For the text-containing cell, return its midpoint in (x, y) coordinate format. 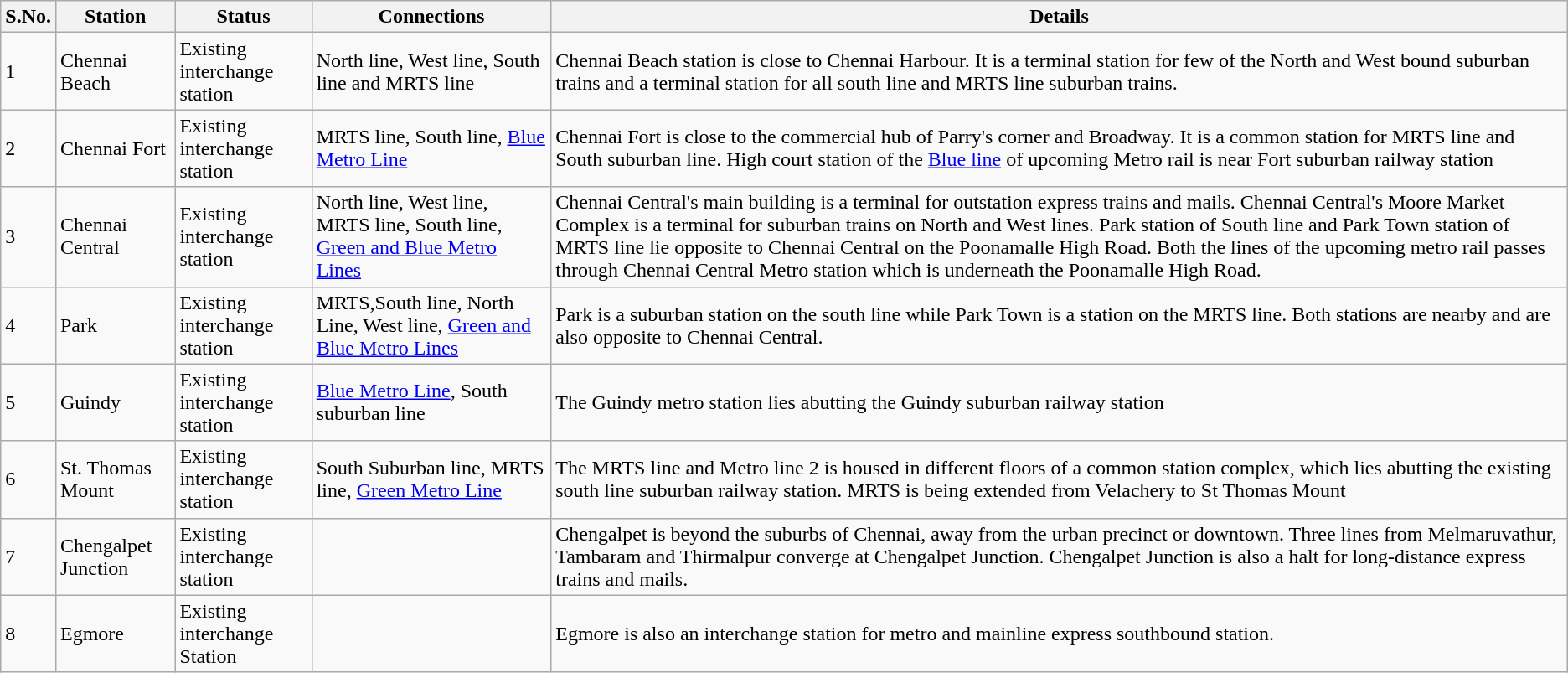
2 (28, 148)
Park (115, 325)
Station (115, 17)
3 (28, 236)
St. Thomas Mount (115, 479)
Chennai Fort (115, 148)
5 (28, 402)
7 (28, 557)
4 (28, 325)
6 (28, 479)
Blue Metro Line, South suburban line (431, 402)
8 (28, 634)
MRTS,South line, North Line, West line, Green and Blue Metro Lines (431, 325)
Existing interchange Station (243, 634)
The Guindy metro station lies abutting the Guindy suburban railway station (1060, 402)
South Suburban line, MRTS line, Green Metro Line (431, 479)
1 (28, 71)
North line, West line, MRTS line, South line, Green and Blue Metro Lines (431, 236)
Guindy (115, 402)
North line, West line, South line and MRTS line (431, 71)
Egmore (115, 634)
Chennai Beach (115, 71)
Status (243, 17)
Chennai Central (115, 236)
Details (1060, 17)
Egmore is also an interchange station for metro and mainline express southbound station. (1060, 634)
Connections (431, 17)
MRTS line, South line, Blue Metro Line (431, 148)
Chengalpet Junction (115, 557)
S.No. (28, 17)
